Return the (X, Y) coordinate for the center point of the cell that contains the specified text.  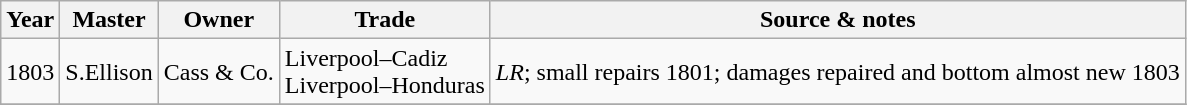
Source & notes (838, 20)
1803 (30, 72)
Trade (384, 20)
Liverpool–CadizLiverpool–Honduras (384, 72)
Master (109, 20)
LR; small repairs 1801; damages repaired and bottom almost new 1803 (838, 72)
S.Ellison (109, 72)
Owner (218, 20)
Year (30, 20)
Cass & Co. (218, 72)
